For the text-containing cell, return its midpoint in (X, Y) coordinate format. 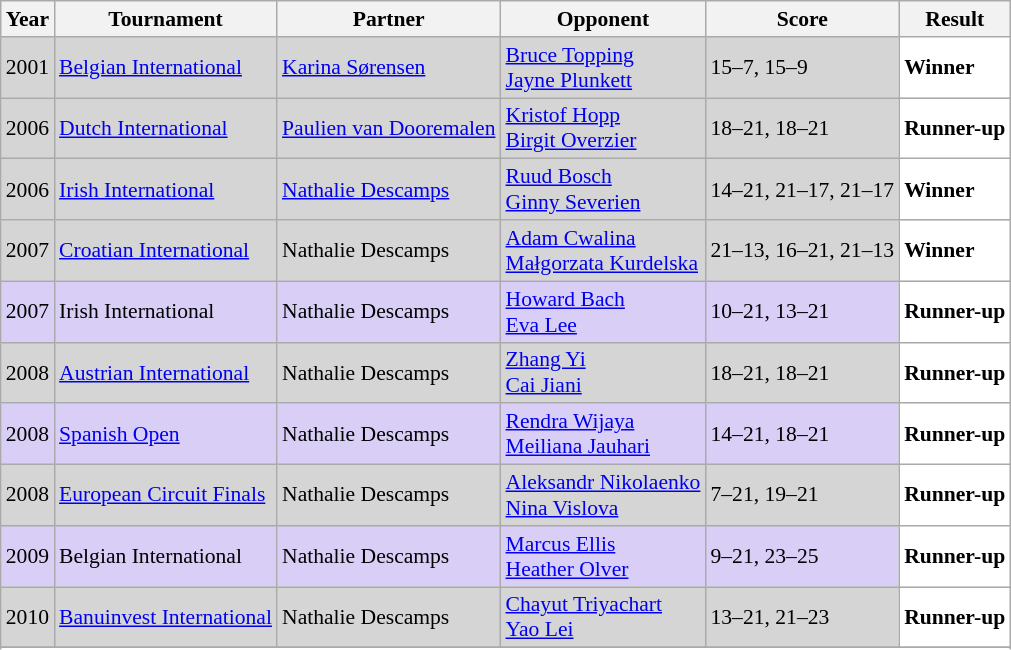
14–21, 21–17, 21–17 (802, 190)
2001 (28, 68)
Paulien van Dooremalen (389, 128)
Marcus Ellis Heather Olver (604, 556)
2009 (28, 556)
Ruud Bosch Ginny Severien (604, 190)
Banuinvest International (166, 618)
Zhang Yi Cai Jiani (604, 372)
14–21, 18–21 (802, 434)
Opponent (604, 19)
Partner (389, 19)
Spanish Open (166, 434)
Aleksandr Nikolaenko Nina Vislova (604, 496)
Chayut Triyachart Yao Lei (604, 618)
7–21, 19–21 (802, 496)
Tournament (166, 19)
10–21, 13–21 (802, 312)
Kristof Hopp Birgit Overzier (604, 128)
Dutch International (166, 128)
Year (28, 19)
European Circuit Finals (166, 496)
2010 (28, 618)
Howard Bach Eva Lee (604, 312)
Adam Cwalina Małgorzata Kurdelska (604, 250)
Score (802, 19)
13–21, 21–23 (802, 618)
Result (954, 19)
Rendra Wijaya Meiliana Jauhari (604, 434)
Austrian International (166, 372)
9–21, 23–25 (802, 556)
Croatian International (166, 250)
21–13, 16–21, 21–13 (802, 250)
Karina Sørensen (389, 68)
15–7, 15–9 (802, 68)
Bruce Topping Jayne Plunkett (604, 68)
